Capture the cell that displays the provided text and extract its [X, Y] central coordinate. 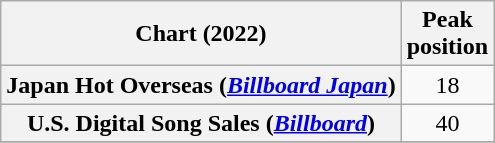
Japan Hot Overseas (Billboard Japan) [201, 85]
U.S. Digital Song Sales (Billboard) [201, 123]
40 [447, 123]
18 [447, 85]
Peakposition [447, 34]
Chart (2022) [201, 34]
